Extract the (x, y) coordinate from the center of the cell holding the provided text.  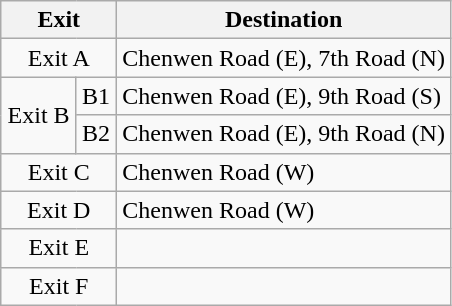
Exit A (59, 58)
Exit E (59, 248)
Exit F (59, 286)
Exit D (59, 210)
Exit (59, 20)
Exit B (39, 115)
Chenwen Road (E), 7th Road (N) (284, 58)
B2 (96, 134)
B1 (96, 96)
Chenwen Road (E), 9th Road (S) (284, 96)
Destination (284, 20)
Exit C (59, 172)
Chenwen Road (E), 9th Road (N) (284, 134)
